Identify which cell holds the provided text, then report its (x, y) central coordinate. 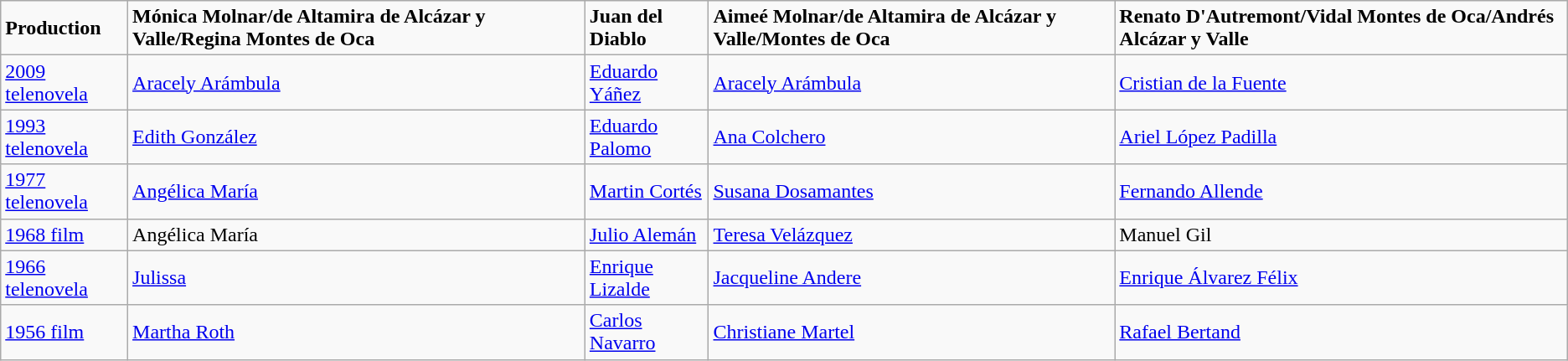
Susana Dosamantes (911, 191)
Eduardo Palomo (647, 137)
Renato D'Autremont/Vidal Montes de Oca/Andrés Alcázar y Valle (1341, 28)
Manuel Gil (1341, 235)
1968 film (64, 235)
Carlos Navarro (647, 332)
Edith González (357, 137)
Teresa Velázquez (911, 235)
Rafael Bertand (1341, 332)
1966 telenovela (64, 278)
Cristian de la Fuente (1341, 82)
2009 telenovela (64, 82)
Ana Colchero (911, 137)
Enrique Lizalde (647, 278)
1993 telenovela (64, 137)
Fernando Allende (1341, 191)
Martha Roth (357, 332)
Production (64, 28)
Eduardo Yáñez (647, 82)
Martin Cortés (647, 191)
1977 telenovela (64, 191)
Julissa (357, 278)
Juan del Diablo (647, 28)
Ariel López Padilla (1341, 137)
Aimeé Molnar/de Altamira de Alcázar y Valle/Montes de Oca (911, 28)
Julio Alemán (647, 235)
Christiane Martel (911, 332)
Mónica Molnar/de Altamira de Alcázar y Valle/Regina Montes de Oca (357, 28)
Enrique Álvarez Félix (1341, 278)
1956 film (64, 332)
Jacqueline Andere (911, 278)
